Pinpoint the cell where the given text exists, returning its (X, Y) midpoint coordinate. 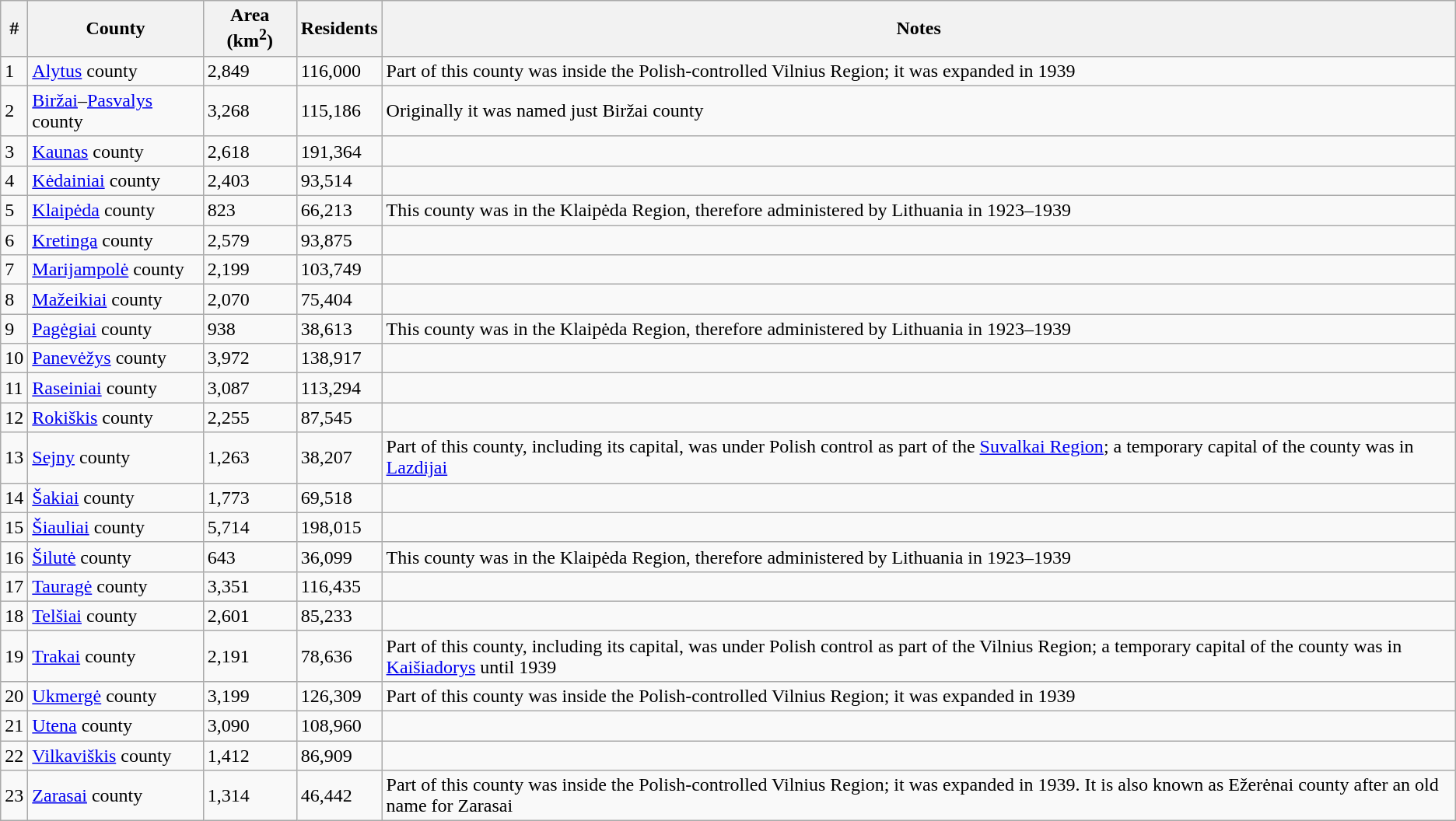
1,773 (250, 498)
2 (14, 110)
Vilkaviškis county (115, 756)
823 (250, 211)
938 (250, 329)
66,213 (339, 211)
2,070 (250, 299)
7 (14, 270)
Notes (919, 29)
Rokiškis county (115, 417)
5,714 (250, 527)
13 (14, 457)
Sejny county (115, 457)
15 (14, 527)
86,909 (339, 756)
38,207 (339, 457)
4 (14, 180)
Kaunas county (115, 151)
14 (14, 498)
Originally it was named just Biržai county (919, 110)
2,255 (250, 417)
Tauragė county (115, 586)
108,960 (339, 726)
Raseiniai county (115, 388)
3,972 (250, 358)
2,199 (250, 270)
85,233 (339, 616)
18 (14, 616)
Zarasai county (115, 796)
3 (14, 151)
75,404 (339, 299)
87,545 (339, 417)
22 (14, 756)
12 (14, 417)
3,268 (250, 110)
Area (km2) (250, 29)
3,351 (250, 586)
116,435 (339, 586)
1 (14, 71)
16 (14, 557)
23 (14, 796)
38,613 (339, 329)
113,294 (339, 388)
6 (14, 240)
Panevėžys county (115, 358)
3,087 (250, 388)
36,099 (339, 557)
County (115, 29)
20 (14, 696)
46,442 (339, 796)
93,514 (339, 180)
78,636 (339, 656)
Šakiai county (115, 498)
17 (14, 586)
10 (14, 358)
Mažeikiai county (115, 299)
2,618 (250, 151)
Biržai–Pasvalys county (115, 110)
69,518 (339, 498)
Utena county (115, 726)
2,191 (250, 656)
1,263 (250, 457)
5 (14, 211)
2,849 (250, 71)
19 (14, 656)
115,186 (339, 110)
93,875 (339, 240)
Marijampolė county (115, 270)
Ukmergė county (115, 696)
Residents (339, 29)
2,579 (250, 240)
21 (14, 726)
9 (14, 329)
3,090 (250, 726)
Pagėgiai county (115, 329)
Šilutė county (115, 557)
Alytus county (115, 71)
Šiauliai county (115, 527)
Trakai county (115, 656)
191,364 (339, 151)
2,403 (250, 180)
Klaipėda county (115, 211)
103,749 (339, 270)
3,199 (250, 696)
138,917 (339, 358)
# (14, 29)
1,314 (250, 796)
116,000 (339, 71)
126,309 (339, 696)
11 (14, 388)
8 (14, 299)
198,015 (339, 527)
Kretinga county (115, 240)
643 (250, 557)
Telšiai county (115, 616)
1,412 (250, 756)
2,601 (250, 616)
Kėdainiai county (115, 180)
